Search for the cell housing the specified text and yield its [x, y] center coordinate. 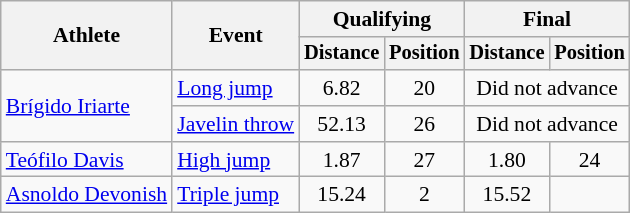
Javelin throw [236, 124]
Triple jump [236, 195]
6.82 [342, 88]
Asnoldo Devonish [86, 195]
High jump [236, 160]
52.13 [342, 124]
Event [236, 36]
Athlete [86, 36]
26 [424, 124]
1.80 [506, 160]
15.24 [342, 195]
Teófilo Davis [86, 160]
20 [424, 88]
1.87 [342, 160]
15.52 [506, 195]
Brígido Iriarte [86, 106]
Final [546, 19]
24 [589, 160]
Long jump [236, 88]
27 [424, 160]
Qualifying [382, 19]
2 [424, 195]
